Search for the cell housing the specified text and yield its (X, Y) center coordinate. 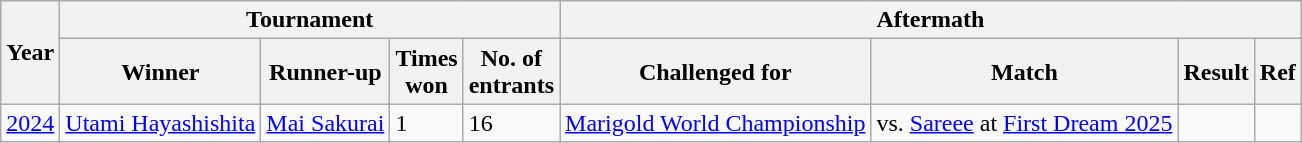
Match (1024, 72)
Utami Hayashishita (160, 123)
Ref (1278, 72)
Aftermath (931, 20)
Challenged for (716, 72)
vs. Sareee at First Dream 2025 (1024, 123)
Winner (160, 72)
2024 (30, 123)
Marigold World Championship (716, 123)
Result (1216, 72)
Mai Sakurai (326, 123)
No. ofentrants (511, 72)
16 (511, 123)
Year (30, 52)
Timeswon (426, 72)
Runner-up (326, 72)
Tournament (310, 20)
1 (426, 123)
